Provide the (X, Y) coordinate of the cell's center where the given text is located.  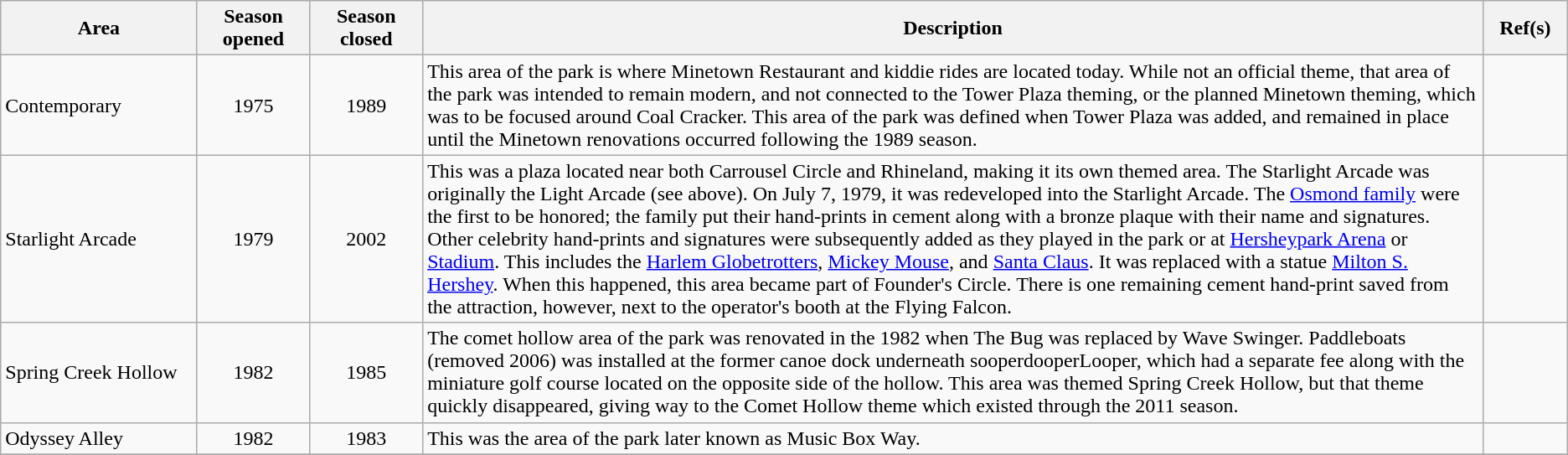
This was the area of the park later known as Music Box Way. (953, 438)
Season closed (367, 28)
1985 (367, 372)
Ref(s) (1524, 28)
Area (99, 28)
1989 (367, 106)
1979 (253, 239)
Spring Creek Hollow (99, 372)
1975 (253, 106)
Season opened (253, 28)
Description (953, 28)
1983 (367, 438)
Starlight Arcade (99, 239)
Odyssey Alley (99, 438)
Contemporary (99, 106)
2002 (367, 239)
